Return the [x, y] coordinate for the center point of the cell that contains the specified text.  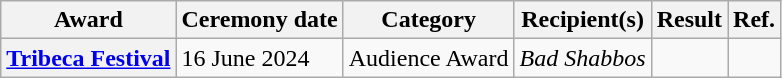
Ceremony date [260, 20]
Ref. [754, 20]
16 June 2024 [260, 58]
Category [428, 20]
Bad Shabbos [582, 58]
Recipient(s) [582, 20]
Award [88, 20]
Result [689, 20]
Audience Award [428, 58]
Tribeca Festival [88, 58]
